Return the (x, y) coordinate for the center point of the cell that contains the specified text.  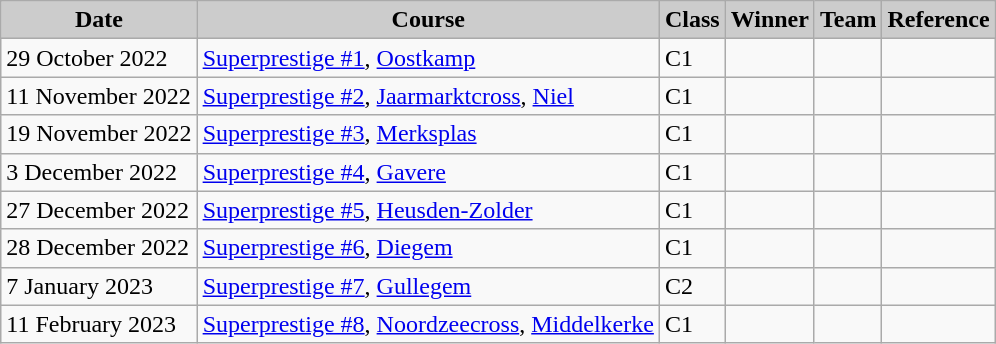
28 December 2022 (99, 248)
Class (692, 20)
7 January 2023 (99, 286)
11 November 2022 (99, 96)
Date (99, 20)
Superprestige #2, Jaarmarktcross, Niel (428, 96)
Superprestige #7, Gullegem (428, 286)
Superprestige #5, Heusden-Zolder (428, 210)
Superprestige #1, Oostkamp (428, 58)
Superprestige #3, Merksplas (428, 134)
27 December 2022 (99, 210)
Team (848, 20)
Course (428, 20)
29 October 2022 (99, 58)
Superprestige #8, Noordzeecross, Middelkerke (428, 324)
11 February 2023 (99, 324)
3 December 2022 (99, 172)
19 November 2022 (99, 134)
Winner (770, 20)
Superprestige #4, Gavere (428, 172)
Superprestige #6, Diegem (428, 248)
Reference (938, 20)
C2 (692, 286)
